Extract the (x, y) coordinate from the center of the cell holding the provided text.  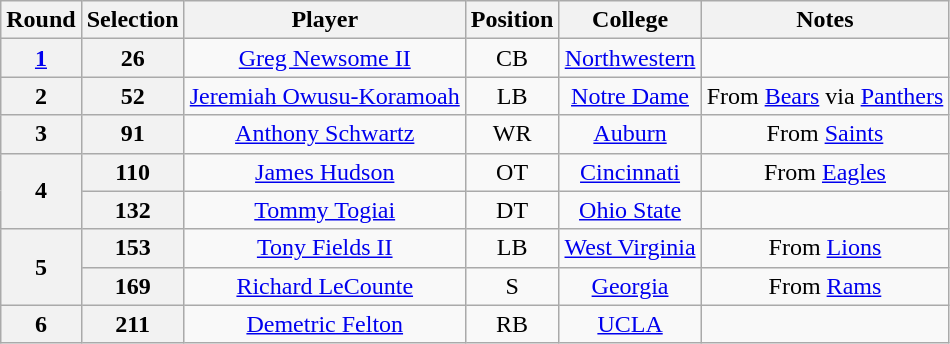
Anthony Schwartz (324, 134)
Auburn (630, 134)
OT (512, 172)
James Hudson (324, 172)
Cincinnati (630, 172)
Notre Dame (630, 96)
WR (512, 134)
169 (132, 286)
Position (512, 20)
Round (41, 20)
211 (132, 324)
1 (41, 58)
Tony Fields II (324, 248)
Richard LeCounte (324, 286)
College (630, 20)
4 (41, 191)
2 (41, 96)
RB (512, 324)
From Lions (825, 248)
91 (132, 134)
From Rams (825, 286)
CB (512, 58)
From Bears via Panthers (825, 96)
From Eagles (825, 172)
Notes (825, 20)
26 (132, 58)
153 (132, 248)
West Virginia (630, 248)
Jeremiah Owusu-Koramoah (324, 96)
52 (132, 96)
Demetric Felton (324, 324)
Player (324, 20)
UCLA (630, 324)
DT (512, 210)
S (512, 286)
132 (132, 210)
Greg Newsome II (324, 58)
3 (41, 134)
Northwestern (630, 58)
Georgia (630, 286)
110 (132, 172)
5 (41, 267)
Ohio State (630, 210)
6 (41, 324)
From Saints (825, 134)
Selection (132, 20)
Tommy Togiai (324, 210)
